Provide the (X, Y) coordinate of the cell's center where the given text is located.  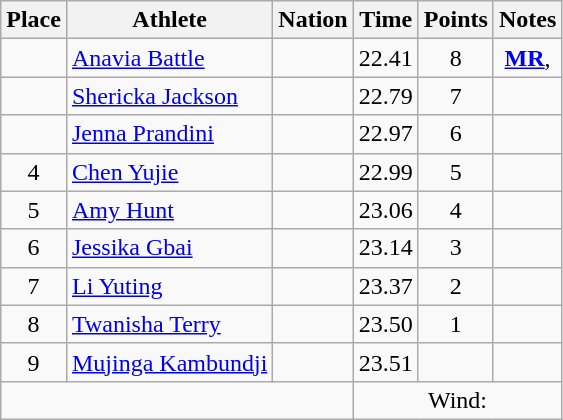
22.97 (386, 134)
23.50 (386, 324)
Chen Yujie (169, 172)
Wind: (458, 400)
Anavia Battle (169, 58)
Twanisha Terry (169, 324)
22.41 (386, 58)
Points (456, 20)
Mujinga Kambundji (169, 362)
1 (456, 324)
23.37 (386, 286)
Athlete (169, 20)
Nation (313, 20)
23.14 (386, 248)
Amy Hunt (169, 210)
23.06 (386, 210)
Jessika Gbai (169, 248)
Notes (527, 20)
Shericka Jackson (169, 96)
23.51 (386, 362)
Jenna Prandini (169, 134)
2 (456, 286)
Li Yuting (169, 286)
Place (34, 20)
22.79 (386, 96)
MR, (527, 58)
22.99 (386, 172)
9 (34, 362)
Time (386, 20)
3 (456, 248)
